Return [X, Y] of the center of cell containing provided text 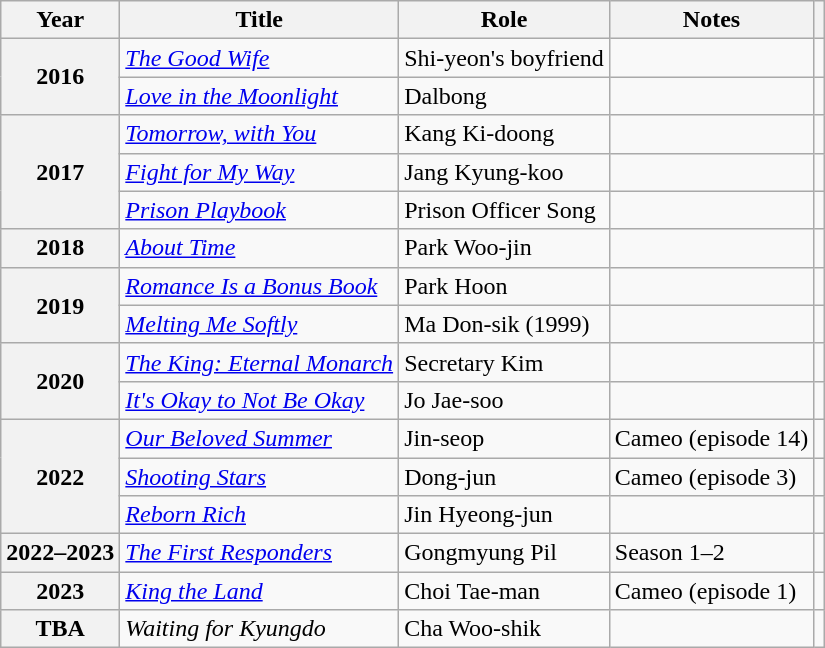
Melting Me Softly [260, 324]
Dalbong [504, 96]
2020 [60, 381]
Jin-seop [504, 438]
About Time [260, 248]
Prison Playbook [260, 210]
The First Responders [260, 553]
Year [60, 20]
It's Okay to Not Be Okay [260, 400]
Tomorrow, with You [260, 134]
Waiting for Kyungdo [260, 629]
2019 [60, 305]
Prison Officer Song [504, 210]
2022 [60, 476]
Reborn Rich [260, 515]
Kang Ki-doong [504, 134]
Title [260, 20]
Ma Don-sik (1999) [504, 324]
2023 [60, 591]
Season 1–2 [711, 553]
The Good Wife [260, 58]
Park Woo-jin [504, 248]
The King: Eternal Monarch [260, 362]
2017 [60, 172]
Romance Is a Bonus Book [260, 286]
Fight for My Way [260, 172]
Dong-jun [504, 477]
Shi-yeon's boyfriend [504, 58]
Cameo (episode 14) [711, 438]
2022–2023 [60, 553]
Love in the Moonlight [260, 96]
Cameo (episode 1) [711, 591]
2018 [60, 248]
Notes [711, 20]
Choi Tae-man [504, 591]
Jin Hyeong-jun [504, 515]
King the Land [260, 591]
Role [504, 20]
Jang Kyung-koo [504, 172]
Jo Jae-soo [504, 400]
Secretary Kim [504, 362]
Cameo (episode 3) [711, 477]
Our Beloved Summer [260, 438]
Shooting Stars [260, 477]
2016 [60, 77]
Gongmyung Pil [504, 553]
TBA [60, 629]
Park Hoon [504, 286]
Cha Woo-shik [504, 629]
